From the cell containing the given text, extract its center point as (x, y) coordinate. 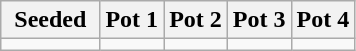
Pot 2 (196, 20)
Pot 1 (132, 20)
Pot 3 (259, 20)
Pot 4 (323, 20)
Seeded (50, 20)
